Extract the [x, y] coordinate from the center of the cell holding the provided text.  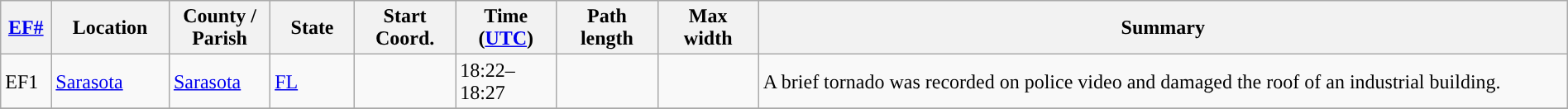
Summary [1163, 28]
Start Coord. [404, 28]
Max width [708, 28]
State [313, 28]
County / Parish [219, 28]
FL [313, 81]
EF# [26, 28]
18:22–18:27 [506, 81]
A brief tornado was recorded on police video and damaged the roof of an industrial building. [1163, 81]
EF1 [26, 81]
Location [111, 28]
Path length [607, 28]
Time (UTC) [506, 28]
